Detect which cell encompasses the target text, then output its [X, Y] center coordinate. 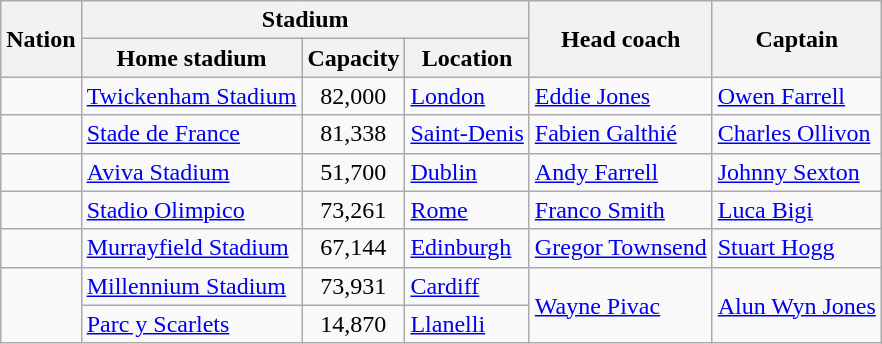
Aviva Stadium [192, 172]
Eddie Jones [620, 96]
67,144 [354, 248]
Captain [796, 39]
Millennium Stadium [192, 286]
14,870 [354, 324]
Edinburgh [467, 248]
Dublin [467, 172]
London [467, 96]
Charles Ollivon [796, 134]
Saint-Denis [467, 134]
82,000 [354, 96]
Rome [467, 210]
Andy Farrell [620, 172]
Llanelli [467, 324]
51,700 [354, 172]
73,261 [354, 210]
Cardiff [467, 286]
Johnny Sexton [796, 172]
Wayne Pivac [620, 305]
Alun Wyn Jones [796, 305]
Twickenham Stadium [192, 96]
Location [467, 58]
Parc y Scarlets [192, 324]
Luca Bigi [796, 210]
73,931 [354, 286]
Fabien Galthié [620, 134]
Franco Smith [620, 210]
Stadium [305, 20]
Gregor Townsend [620, 248]
Stade de France [192, 134]
Home stadium [192, 58]
Owen Farrell [796, 96]
Stuart Hogg [796, 248]
Murrayfield Stadium [192, 248]
Nation [41, 39]
81,338 [354, 134]
Head coach [620, 39]
Stadio Olimpico [192, 210]
Capacity [354, 58]
